Find where the given text appears and provide that cell's center as [x, y] coordinate. 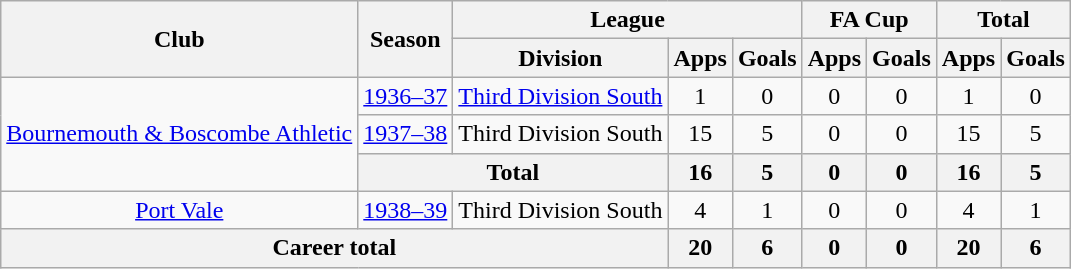
Bournemouth & Boscombe Athletic [180, 134]
Club [180, 39]
Port Vale [180, 210]
Season [406, 39]
1937–38 [406, 134]
1936–37 [406, 96]
League [628, 20]
1938–39 [406, 210]
Career total [334, 248]
FA Cup [869, 20]
Division [560, 58]
